For the text-containing cell, return its midpoint in [x, y] coordinate format. 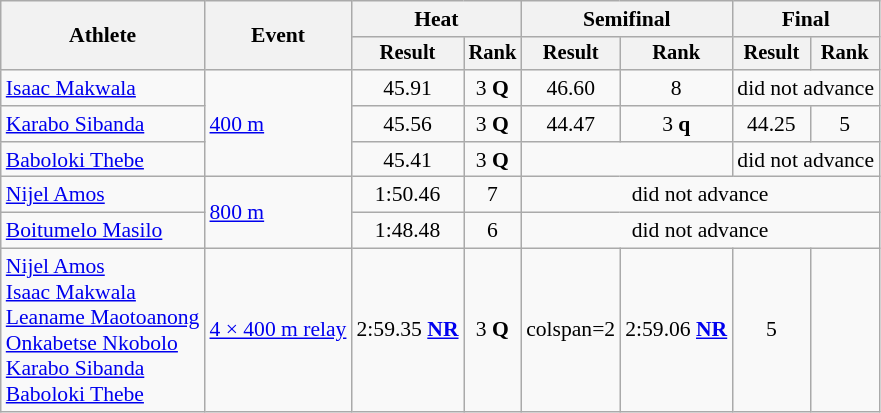
1:50.46 [407, 195]
44.25 [771, 124]
Event [278, 36]
800 m [278, 212]
44.47 [570, 124]
2:59.35 NR [407, 330]
8 [676, 88]
1:48.48 [407, 231]
2:59.06 NR [676, 330]
Karabo Sibanda [103, 124]
45.56 [407, 124]
400 m [278, 124]
Isaac Makwala [103, 88]
colspan=2 [570, 330]
46.60 [570, 88]
45.41 [407, 160]
Heat [436, 19]
Nijel Amos [103, 195]
Semifinal [626, 19]
7 [493, 195]
45.91 [407, 88]
Final [806, 19]
Athlete [103, 36]
Nijel AmosIsaac MakwalaLeaname MaotoanongOnkabetse NkoboloKarabo SibandaBaboloki Thebe [103, 330]
3 q [676, 124]
4 × 400 m relay [278, 330]
Boitumelo Masilo [103, 231]
Baboloki Thebe [103, 160]
6 [493, 231]
